Search for the cell housing the specified text and yield its (x, y) center coordinate. 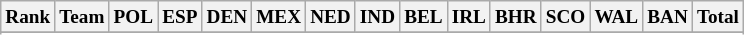
Rank (28, 17)
BAN (668, 17)
BHR (516, 17)
Team (82, 17)
IRL (468, 17)
ESP (180, 17)
DEN (227, 17)
POL (134, 17)
Total (718, 17)
IND (377, 17)
NED (331, 17)
WAL (616, 17)
SCO (566, 17)
MEX (279, 17)
BEL (424, 17)
